From the cell containing the given text, extract its center point as (x, y) coordinate. 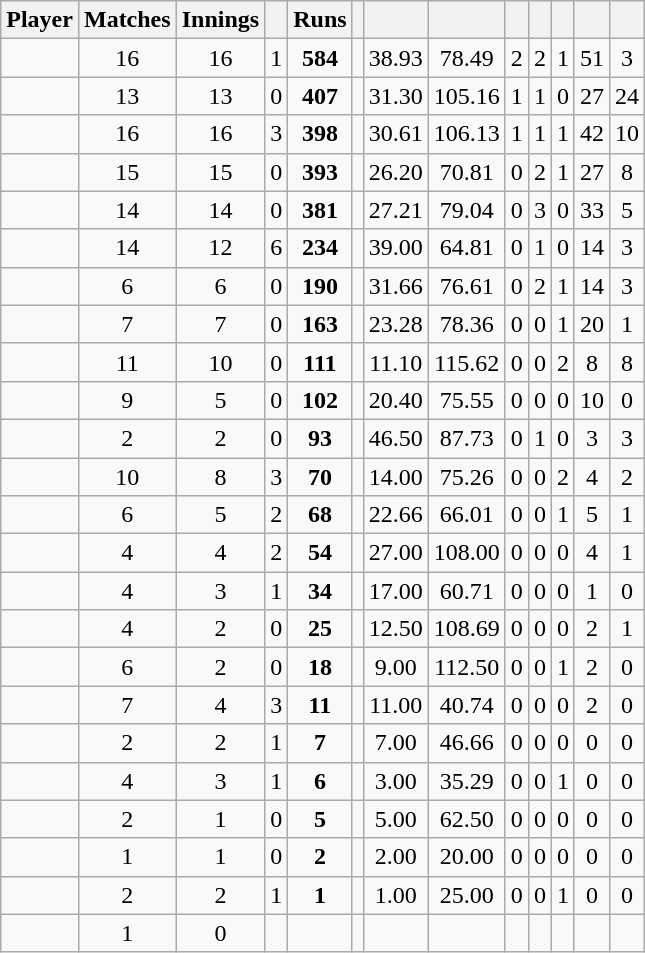
27.21 (396, 210)
93 (320, 438)
60.71 (466, 591)
106.13 (466, 134)
102 (320, 400)
51 (592, 58)
46.66 (466, 743)
62.50 (466, 819)
78.49 (466, 58)
25.00 (466, 895)
26.20 (396, 172)
68 (320, 515)
39.00 (396, 248)
393 (320, 172)
38.93 (396, 58)
2.00 (396, 857)
Player (40, 20)
33 (592, 210)
70.81 (466, 172)
108.69 (466, 629)
27.00 (396, 553)
234 (320, 248)
9 (127, 400)
17.00 (396, 591)
42 (592, 134)
75.26 (466, 477)
11.00 (396, 705)
34 (320, 591)
11.10 (396, 362)
12.50 (396, 629)
64.81 (466, 248)
76.61 (466, 286)
24 (628, 96)
163 (320, 324)
115.62 (466, 362)
584 (320, 58)
112.50 (466, 667)
9.00 (396, 667)
87.73 (466, 438)
20.40 (396, 400)
111 (320, 362)
14.00 (396, 477)
7.00 (396, 743)
105.16 (466, 96)
1.00 (396, 895)
46.50 (396, 438)
54 (320, 553)
23.28 (396, 324)
3.00 (396, 781)
79.04 (466, 210)
78.36 (466, 324)
25 (320, 629)
31.30 (396, 96)
66.01 (466, 515)
30.61 (396, 134)
Runs (320, 20)
381 (320, 210)
5.00 (396, 819)
35.29 (466, 781)
398 (320, 134)
70 (320, 477)
12 (220, 248)
108.00 (466, 553)
22.66 (396, 515)
Matches (127, 20)
190 (320, 286)
18 (320, 667)
20.00 (466, 857)
40.74 (466, 705)
Innings (220, 20)
31.66 (396, 286)
407 (320, 96)
75.55 (466, 400)
20 (592, 324)
